Return the (x, y) coordinate for the center point of the cell that contains the specified text.  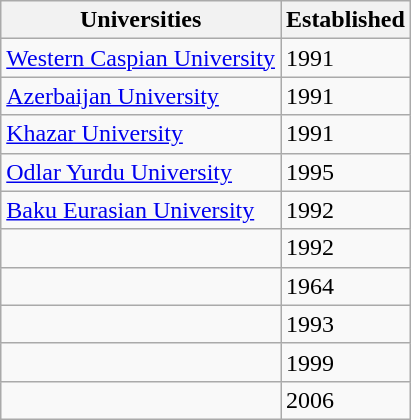
Universities (141, 20)
Western Caspian University (141, 58)
Odlar Yurdu University (141, 172)
2006 (345, 400)
Baku Eurasian University (141, 210)
Established (345, 20)
1999 (345, 362)
Azerbaijan University (141, 96)
1995 (345, 172)
Khazar University (141, 134)
1964 (345, 286)
1993 (345, 324)
